Detect which cell encompasses the target text, then output its [X, Y] center coordinate. 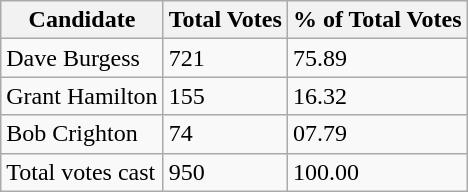
16.32 [377, 96]
75.89 [377, 58]
Bob Crighton [82, 134]
155 [225, 96]
Candidate [82, 20]
% of Total Votes [377, 20]
Total Votes [225, 20]
Grant Hamilton [82, 96]
950 [225, 172]
74 [225, 134]
Dave Burgess [82, 58]
Total votes cast [82, 172]
721 [225, 58]
100.00 [377, 172]
07.79 [377, 134]
